Output the [x, y] coordinate of the center of the cell containing the given text.  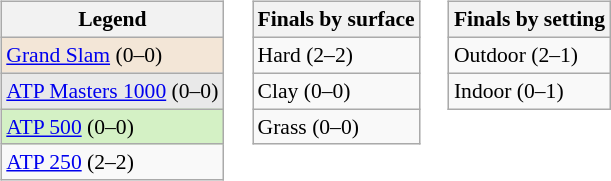
Grand Slam (0–0) [112, 55]
Finals by setting [530, 20]
Finals by surface [336, 20]
ATP 250 (2–2) [112, 162]
ATP 500 (0–0) [112, 127]
Indoor (0–1) [530, 91]
Outdoor (2–1) [530, 55]
ATP Masters 1000 (0–0) [112, 91]
Legend [112, 20]
Clay (0–0) [336, 91]
Grass (0–0) [336, 127]
Hard (2–2) [336, 55]
